Locate the cell with the specified text and output its [x, y] center coordinate. 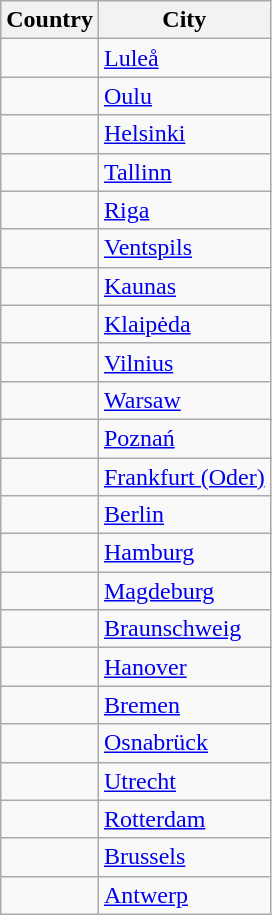
Bremen [184, 705]
Vilnius [184, 362]
Frankfurt (Oder) [184, 477]
Berlin [184, 515]
Magdeburg [184, 591]
Rotterdam [184, 819]
Hamburg [184, 553]
Osnabrück [184, 743]
Hanover [184, 667]
Oulu [184, 96]
Luleå [184, 58]
Riga [184, 210]
Poznań [184, 438]
Ventspils [184, 248]
Warsaw [184, 400]
Utrecht [184, 781]
Braunschweig [184, 629]
Kaunas [184, 286]
Helsinki [184, 134]
Antwerp [184, 895]
Tallinn [184, 172]
Brussels [184, 857]
Klaipėda [184, 324]
Country [50, 20]
City [184, 20]
